Identify which cell holds the provided text, then report its [X, Y] central coordinate. 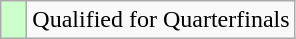
Qualified for Quarterfinals [161, 20]
